Identify which cell holds the provided text, then report its [x, y] central coordinate. 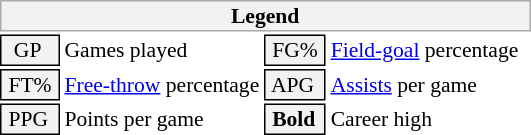
Games played [162, 50]
APG [295, 85]
FT% [30, 85]
Free-throw percentage [162, 85]
FG% [295, 50]
Legend [265, 16]
Assists per game [430, 85]
GP [30, 50]
Field-goal percentage [430, 50]
